Determine the [X, Y] coordinate at the center of the cell enclosing the given text.  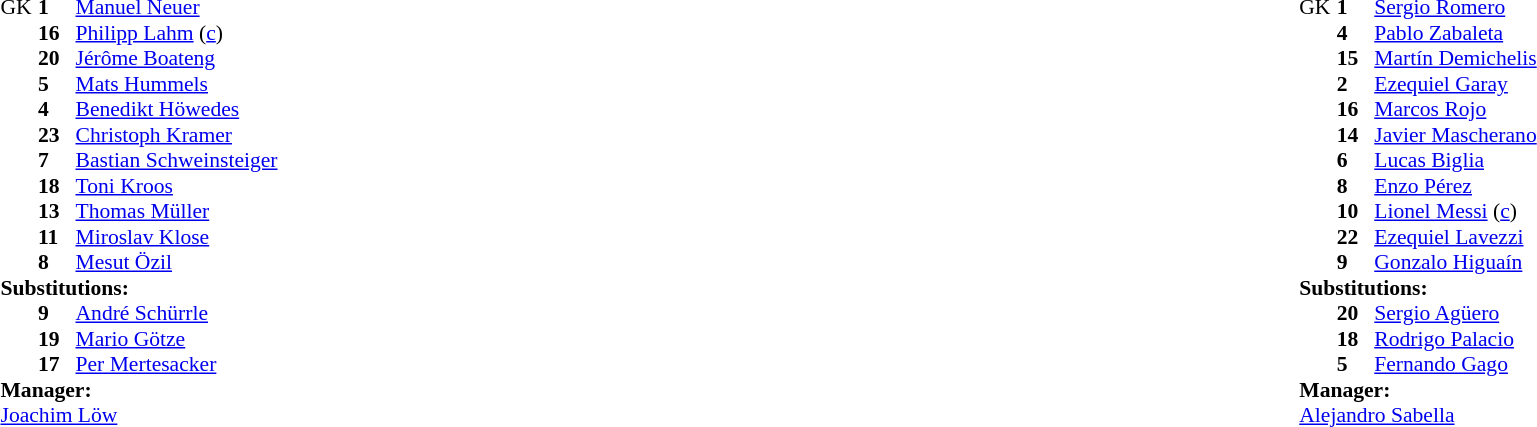
Mesut Özil [177, 263]
Benedikt Höwedes [177, 109]
Lucas Biglia [1455, 161]
André Schürrle [177, 313]
Fernando Gago [1455, 365]
Javier Mascherano [1455, 135]
Toni Kroos [177, 186]
2 [1356, 84]
Rodrigo Palacio [1455, 339]
14 [1356, 135]
Ezequiel Garay [1455, 84]
Ezequiel Lavezzi [1455, 237]
17 [57, 365]
11 [57, 237]
Bastian Schweinsteiger [177, 161]
Miroslav Klose [177, 237]
6 [1356, 161]
Philipp Lahm (c) [177, 33]
22 [1356, 237]
Marcos Rojo [1455, 109]
Thomas Müller [177, 211]
Per Mertesacker [177, 365]
15 [1356, 59]
Lionel Messi (c) [1455, 211]
Jérôme Boateng [177, 59]
Sergio Agüero [1455, 313]
23 [57, 135]
19 [57, 339]
13 [57, 211]
Martín Demichelis [1455, 59]
Enzo Pérez [1455, 186]
Christoph Kramer [177, 135]
10 [1356, 211]
Mats Hummels [177, 84]
Mario Götze [177, 339]
Gonzalo Higuaín [1455, 263]
Pablo Zabaleta [1455, 33]
7 [57, 161]
